Detect which cell encompasses the target text, then output its (x, y) center coordinate. 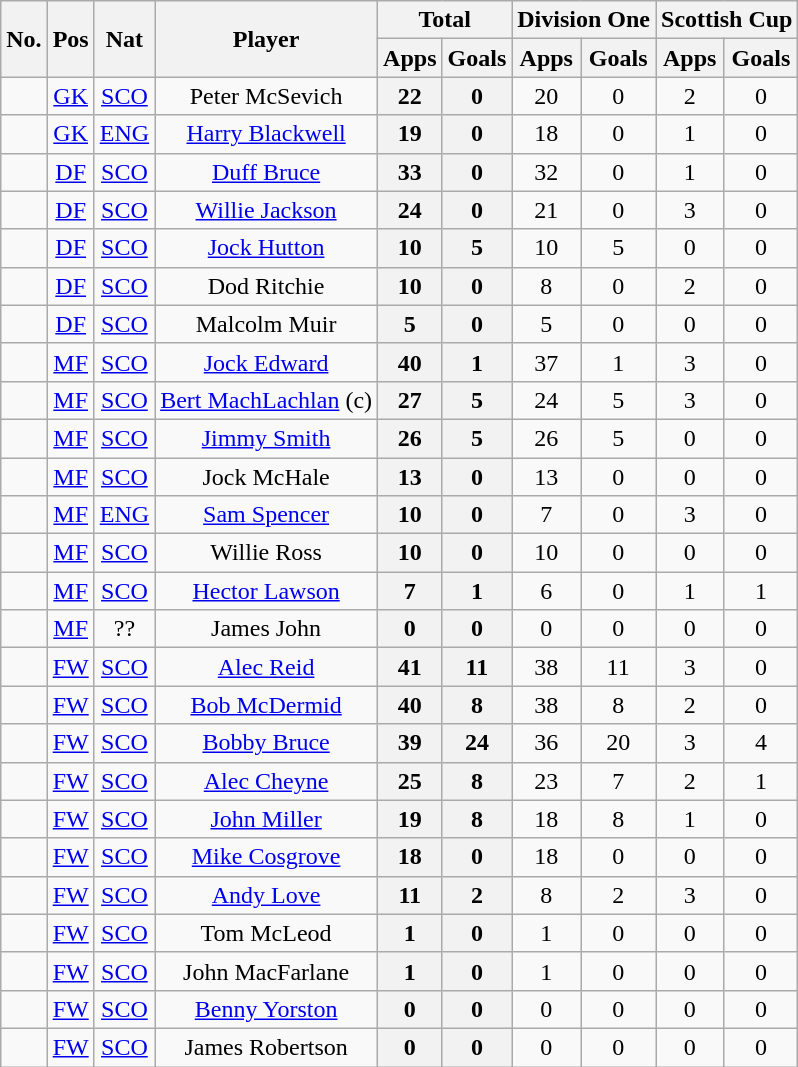
Division One (584, 20)
No. (24, 39)
36 (546, 743)
Duff Bruce (266, 172)
41 (410, 667)
James Robertson (266, 1047)
4 (761, 743)
Mike Cosgrove (266, 857)
Hector Lawson (266, 591)
Tom McLeod (266, 933)
27 (410, 400)
Total (445, 20)
Dod Ritchie (266, 286)
Harry Blackwell (266, 134)
John Miller (266, 819)
Nat (124, 39)
Jock Edward (266, 362)
22 (410, 96)
23 (546, 781)
Pos (70, 39)
32 (546, 172)
21 (546, 210)
6 (546, 591)
Player (266, 39)
Willie Ross (266, 553)
33 (410, 172)
37 (546, 362)
Jimmy Smith (266, 438)
Malcolm Muir (266, 324)
John MacFarlane (266, 971)
Bobby Bruce (266, 743)
Jock Hutton (266, 248)
39 (410, 743)
?? (124, 629)
Scottish Cup (727, 20)
Alec Reid (266, 667)
Bob McDermid (266, 705)
Sam Spencer (266, 515)
Bert MachLachlan (c) (266, 400)
25 (410, 781)
Jock McHale (266, 477)
Peter McSevich (266, 96)
Willie Jackson (266, 210)
James John (266, 629)
Benny Yorston (266, 1009)
Alec Cheyne (266, 781)
Andy Love (266, 895)
